Find where the given text appears and provide that cell's center as (x, y) coordinate. 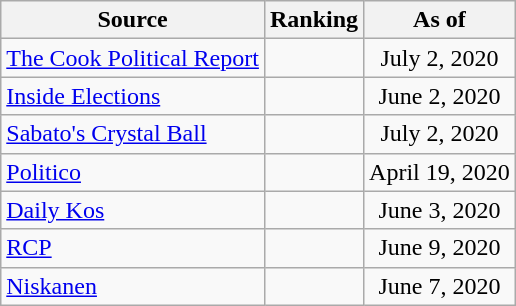
The Cook Political Report (133, 58)
June 9, 2020 (440, 248)
Niskanen (133, 286)
Inside Elections (133, 96)
Politico (133, 172)
Source (133, 20)
Ranking (314, 20)
June 2, 2020 (440, 96)
As of (440, 20)
April 19, 2020 (440, 172)
Sabato's Crystal Ball (133, 134)
June 3, 2020 (440, 210)
RCP (133, 248)
June 7, 2020 (440, 286)
Daily Kos (133, 210)
